Find where the given text appears and provide that cell's center as [X, Y] coordinate. 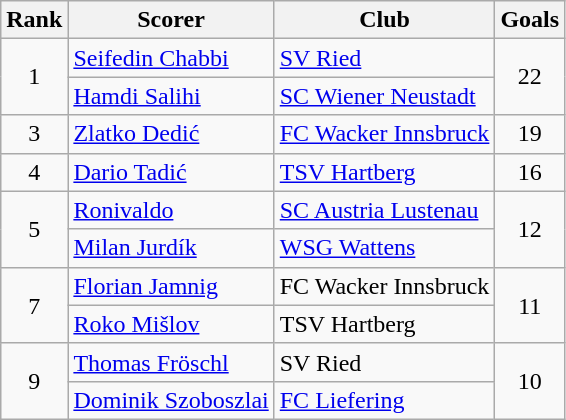
Dario Tadić [171, 172]
Roko Mišlov [171, 324]
Milan Jurdík [171, 248]
3 [34, 134]
Thomas Fröschl [171, 362]
SC Wiener Neustadt [384, 96]
16 [530, 172]
SC Austria Lustenau [384, 210]
10 [530, 381]
Rank [34, 20]
WSG Wattens [384, 248]
12 [530, 229]
Florian Jamnig [171, 286]
7 [34, 305]
11 [530, 305]
5 [34, 229]
Ronivaldo [171, 210]
19 [530, 134]
Hamdi Salihi [171, 96]
FC Liefering [384, 400]
22 [530, 77]
1 [34, 77]
9 [34, 381]
Scorer [171, 20]
Seifedin Chabbi [171, 58]
Zlatko Dedić [171, 134]
Club [384, 20]
4 [34, 172]
Dominik Szoboszlai [171, 400]
Goals [530, 20]
